Return [x, y] of the center of cell containing provided text 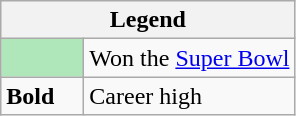
Career high [190, 96]
Bold [42, 96]
Won the Super Bowl [190, 58]
Legend [148, 20]
